Determine the (X, Y) coordinate at the center of the cell enclosing the given text.  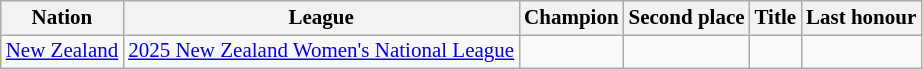
Nation (62, 18)
Second place (687, 18)
New Zealand (62, 52)
2025 New Zealand Women's National League (321, 52)
Champion (571, 18)
Last honour (861, 18)
League (321, 18)
Title (776, 18)
